For the text-containing cell, return its midpoint in [X, Y] coordinate format. 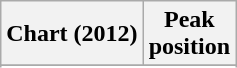
Chart (2012) [72, 34]
Peakposition [189, 34]
